Capture the cell that displays the provided text and extract its (X, Y) central coordinate. 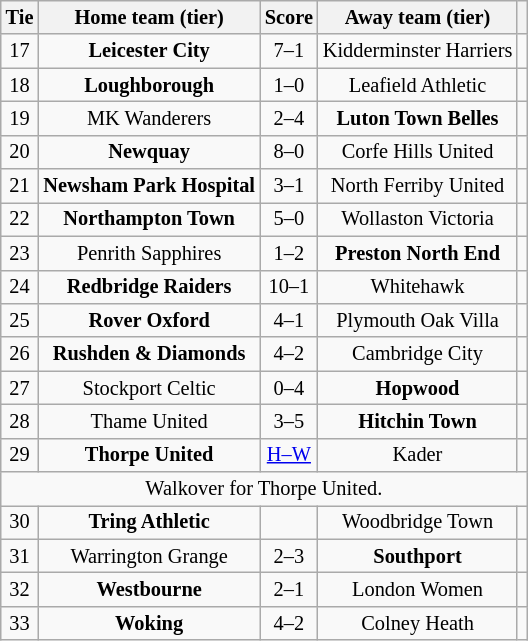
18 (20, 85)
1–2 (289, 253)
Walkover for Thorpe United. (264, 489)
Colney Heath (418, 623)
Plymouth Oak Villa (418, 320)
London Women (418, 589)
32 (20, 589)
Warrington Grange (149, 556)
Southport (418, 556)
Stockport Celtic (149, 388)
Wollaston Victoria (418, 219)
3–1 (289, 186)
H–W (289, 455)
21 (20, 186)
8–0 (289, 152)
19 (20, 118)
Preston North End (418, 253)
Northampton Town (149, 219)
2–4 (289, 118)
Woking (149, 623)
Penrith Sapphires (149, 253)
Hopwood (418, 388)
2–1 (289, 589)
31 (20, 556)
Redbridge Raiders (149, 287)
Score (289, 17)
7–1 (289, 51)
22 (20, 219)
Westbourne (149, 589)
Woodbridge Town (418, 522)
17 (20, 51)
Kidderminster Harriers (418, 51)
10–1 (289, 287)
4–1 (289, 320)
Thame United (149, 421)
Tie (20, 17)
North Ferriby United (418, 186)
0–4 (289, 388)
Rushden & Diamonds (149, 354)
30 (20, 522)
2–3 (289, 556)
23 (20, 253)
Thorpe United (149, 455)
Luton Town Belles (418, 118)
Home team (tier) (149, 17)
Newsham Park Hospital (149, 186)
28 (20, 421)
Leafield Athletic (418, 85)
Hitchin Town (418, 421)
26 (20, 354)
Rover Oxford (149, 320)
25 (20, 320)
1–0 (289, 85)
Newquay (149, 152)
MK Wanderers (149, 118)
29 (20, 455)
20 (20, 152)
Kader (418, 455)
24 (20, 287)
Loughborough (149, 85)
Whitehawk (418, 287)
Tring Athletic (149, 522)
Cambridge City (418, 354)
33 (20, 623)
Corfe Hills United (418, 152)
27 (20, 388)
Away team (tier) (418, 17)
Leicester City (149, 51)
5–0 (289, 219)
3–5 (289, 421)
